For the text-containing cell, return its midpoint in (X, Y) coordinate format. 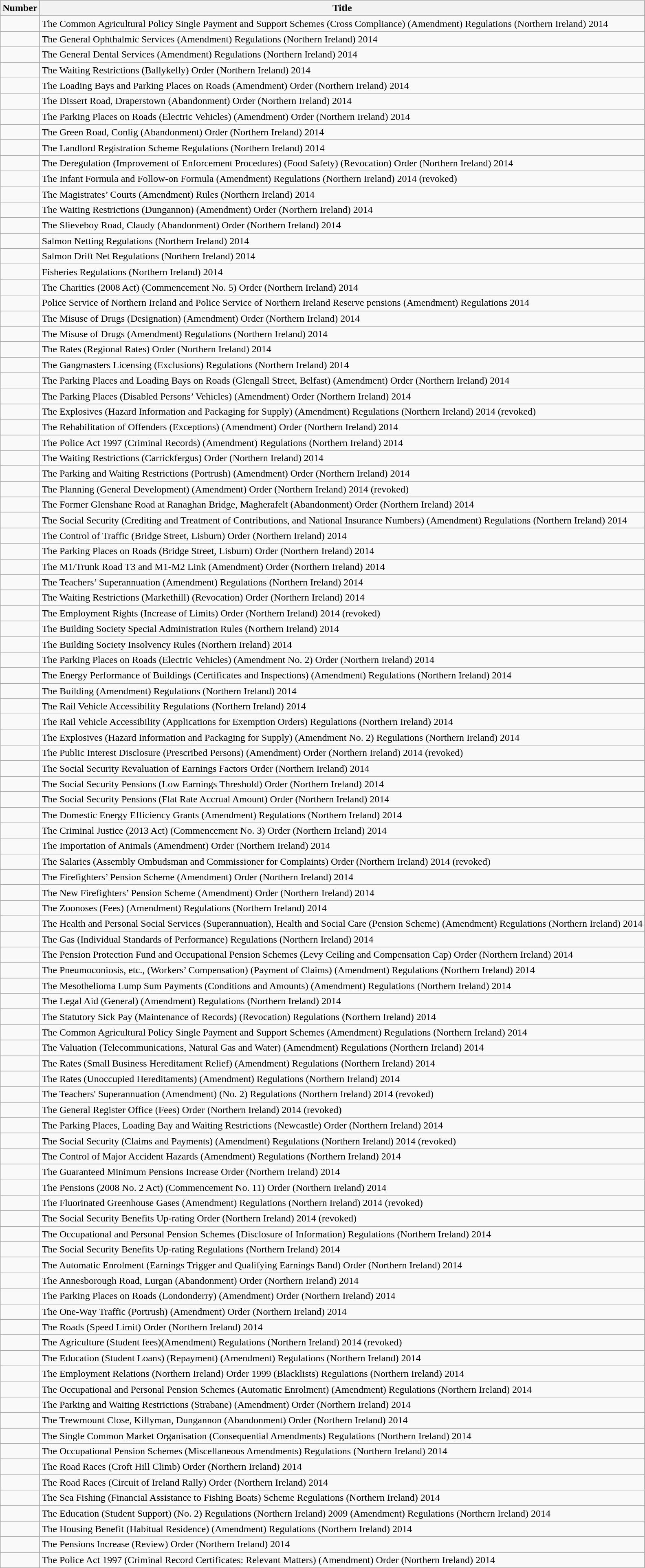
The Waiting Restrictions (Ballykelly) Order (Northern Ireland) 2014 (342, 70)
The Rehabilitation of Offenders (Exceptions) (Amendment) Order (Northern Ireland) 2014 (342, 427)
The Waiting Restrictions (Carrickfergus) Order (Northern Ireland) 2014 (342, 458)
The Education (Student Loans) (Repayment) (Amendment) Regulations (Northern Ireland) 2014 (342, 1358)
The Road Races (Croft Hill Climb) Order (Northern Ireland) 2014 (342, 1467)
The Rates (Regional Rates) Order (Northern Ireland) 2014 (342, 349)
The Health and Personal Social Services (Superannuation), Health and Social Care (Pension Scheme) (Amendment) Regulations (Northern Ireland) 2014 (342, 923)
The Pneumoconiosis, etc., (Workers’ Compensation) (Payment of Claims) (Amendment) Regulations (Northern Ireland) 2014 (342, 970)
The Criminal Justice (2013 Act) (Commencement No. 3) Order (Northern Ireland) 2014 (342, 830)
The Parking and Waiting Restrictions (Portrush) (Amendment) Order (Northern Ireland) 2014 (342, 474)
Police Service of Northern Ireland and Police Service of Northern Ireland Reserve pensions (Amendment) Regulations 2014 (342, 303)
The General Ophthalmic Services (Amendment) Regulations (Northern Ireland) 2014 (342, 39)
The Social Security (Crediting and Treatment of Contributions, and National Insurance Numbers) (Amendment) Regulations (Northern Ireland) 2014 (342, 520)
Number (20, 8)
The Pensions Increase (Review) Order (Northern Ireland) 2014 (342, 1544)
The Zoonoses (Fees) (Amendment) Regulations (Northern Ireland) 2014 (342, 908)
The Charities (2008 Act) (Commencement No. 5) Order (Northern Ireland) 2014 (342, 287)
The Teachers' Superannuation (Amendment) (No. 2) Regulations (Northern Ireland) 2014 (revoked) (342, 1094)
The Social Security (Claims and Payments) (Amendment) Regulations (Northern Ireland) 2014 (revoked) (342, 1141)
The Occupational and Personal Pension Schemes (Automatic Enrolment) (Amendment) Regulations (Northern Ireland) 2014 (342, 1389)
The Control of Traffic (Bridge Street, Lisburn) Order (Northern Ireland) 2014 (342, 536)
Salmon Drift Net Regulations (Northern Ireland) 2014 (342, 256)
The Social Security Revaluation of Earnings Factors Order (Northern Ireland) 2014 (342, 769)
The Energy Performance of Buildings (Certificates and Inspections) (Amendment) Regulations (Northern Ireland) 2014 (342, 675)
The Legal Aid (General) (Amendment) Regulations (Northern Ireland) 2014 (342, 1001)
The Single Common Market Organisation (Consequential Amendments) Regulations (Northern Ireland) 2014 (342, 1435)
The Building Society Special Administration Rules (Northern Ireland) 2014 (342, 629)
The Parking Places on Roads (Electric Vehicles) (Amendment No. 2) Order (Northern Ireland) 2014 (342, 660)
The General Register Office (Fees) Order (Northern Ireland) 2014 (revoked) (342, 1110)
The Social Security Benefits Up-rating Regulations (Northern Ireland) 2014 (342, 1250)
The Importation of Animals (Amendment) Order (Northern Ireland) 2014 (342, 846)
The Gangmasters Licensing (Exclusions) Regulations (Northern Ireland) 2014 (342, 365)
The Landlord Registration Scheme Regulations (Northern Ireland) 2014 (342, 148)
The Pension Protection Fund and Occupational Pension Schemes (Levy Ceiling and Compensation Cap) Order (Northern Ireland) 2014 (342, 955)
The M1/Trunk Road T3 and M1-M2 Link (Amendment) Order (Northern Ireland) 2014 (342, 567)
The Police Act 1997 (Criminal Record Certificates: Relevant Matters) (Amendment) Order (Northern Ireland) 2014 (342, 1560)
The Planning (General Development) (Amendment) Order (Northern Ireland) 2014 (revoked) (342, 489)
The Deregulation (Improvement of Enforcement Procedures) (Food Safety) (Revocation) Order (Northern Ireland) 2014 (342, 163)
The Police Act 1997 (Criminal Records) (Amendment) Regulations (Northern Ireland) 2014 (342, 442)
The Former Glenshane Road at Ranaghan Bridge, Magherafelt (Abandonment) Order (Northern Ireland) 2014 (342, 505)
The Trewmount Close, Killyman, Dungannon (Abandonment) Order (Northern Ireland) 2014 (342, 1420)
The Parking Places on Roads (Bridge Street, Lisburn) Order (Northern Ireland) 2014 (342, 551)
The Parking Places on Roads (Londonderry) (Amendment) Order (Northern Ireland) 2014 (342, 1296)
The Housing Benefit (Habitual Residence) (Amendment) Regulations (Northern Ireland) 2014 (342, 1529)
The Misuse of Drugs (Designation) (Amendment) Order (Northern Ireland) 2014 (342, 318)
The Fluorinated Greenhouse Gases (Amendment) Regulations (Northern Ireland) 2014 (revoked) (342, 1203)
The Social Security Pensions (Low Earnings Threshold) Order (Northern Ireland) 2014 (342, 784)
The Parking Places and Loading Bays on Roads (Glengall Street, Belfast) (Amendment) Order (Northern Ireland) 2014 (342, 380)
The Building (Amendment) Regulations (Northern Ireland) 2014 (342, 691)
Salmon Netting Regulations (Northern Ireland) 2014 (342, 241)
The Infant Formula and Follow-on Formula (Amendment) Regulations (Northern Ireland) 2014 (revoked) (342, 179)
The Common Agricultural Policy Single Payment and Support Schemes (Cross Compliance) (Amendment) Regulations (Northern Ireland) 2014 (342, 24)
The Waiting Restrictions (Markethill) (Revocation) Order (Northern Ireland) 2014 (342, 598)
The Green Road, Conlig (Abandonment) Order (Northern Ireland) 2014 (342, 132)
The Sea Fishing (Financial Assistance to Fishing Boats) Scheme Regulations (Northern Ireland) 2014 (342, 1498)
The Valuation (Telecommunications, Natural Gas and Water) (Amendment) Regulations (Northern Ireland) 2014 (342, 1048)
The Road Races (Circuit of Ireland Rally) Order (Northern Ireland) 2014 (342, 1482)
The Parking Places on Roads (Electric Vehicles) (Amendment) Order (Northern Ireland) 2014 (342, 117)
The One-Way Traffic (Portrush) (Amendment) Order (Northern Ireland) 2014 (342, 1312)
The Magistrates’ Courts (Amendment) Rules (Northern Ireland) 2014 (342, 194)
The Dissert Road, Draperstown (Abandonment) Order (Northern Ireland) 2014 (342, 101)
The Parking and Waiting Restrictions (Strabane) (Amendment) Order (Northern Ireland) 2014 (342, 1405)
The Rates (Small Business Hereditament Relief) (Amendment) Regulations (Northern Ireland) 2014 (342, 1063)
The Gas (Individual Standards of Performance) Regulations (Northern Ireland) 2014 (342, 939)
The Domestic Energy Efficiency Grants (Amendment) Regulations (Northern Ireland) 2014 (342, 815)
The Rail Vehicle Accessibility (Applications for Exemption Orders) Regulations (Northern Ireland) 2014 (342, 722)
The Firefighters’ Pension Scheme (Amendment) Order (Northern Ireland) 2014 (342, 877)
Title (342, 8)
The Mesothelioma Lump Sum Payments (Conditions and Amounts) (Amendment) Regulations (Northern Ireland) 2014 (342, 986)
The Guaranteed Minimum Pensions Increase Order (Northern Ireland) 2014 (342, 1172)
The Parking Places, Loading Bay and Waiting Restrictions (Newcastle) Order (Northern Ireland) 2014 (342, 1125)
The Social Security Pensions (Flat Rate Accrual Amount) Order (Northern Ireland) 2014 (342, 799)
The General Dental Services (Amendment) Regulations (Northern Ireland) 2014 (342, 55)
The Social Security Benefits Up-rating Order (Northern Ireland) 2014 (revoked) (342, 1219)
The Employment Relations (Northern Ireland) Order 1999 (Blacklists) Regulations (Northern Ireland) 2014 (342, 1374)
The Building Society Insolvency Rules (Northern Ireland) 2014 (342, 644)
The Rail Vehicle Accessibility Regulations (Northern Ireland) 2014 (342, 707)
The Occupational and Personal Pension Schemes (Disclosure of Information) Regulations (Northern Ireland) 2014 (342, 1234)
The Occupational Pension Schemes (Miscellaneous Amendments) Regulations (Northern Ireland) 2014 (342, 1451)
Fisheries Regulations (Northern Ireland) 2014 (342, 272)
The Rates (Unoccupied Hereditaments) (Amendment) Regulations (Northern Ireland) 2014 (342, 1079)
The Explosives (Hazard Information and Packaging for Supply) (Amendment No. 2) Regulations (Northern Ireland) 2014 (342, 738)
The Common Agricultural Policy Single Payment and Support Schemes (Amendment) Regulations (Northern Ireland) 2014 (342, 1032)
The Explosives (Hazard Information and Packaging for Supply) (Amendment) Regulations (Northern Ireland) 2014 (revoked) (342, 411)
The Teachers’ Superannuation (Amendment) Regulations (Northern Ireland) 2014 (342, 582)
The Agriculture (Student fees)(Amendment) Regulations (Northern Ireland) 2014 (revoked) (342, 1343)
The Misuse of Drugs (Amendment) Regulations (Northern Ireland) 2014 (342, 334)
The Public Interest Disclosure (Prescribed Persons) (Amendment) Order (Northern Ireland) 2014 (revoked) (342, 753)
The New Firefighters’ Pension Scheme (Amendment) Order (Northern Ireland) 2014 (342, 892)
The Roads (Speed Limit) Order (Northern Ireland) 2014 (342, 1327)
The Education (Student Support) (No. 2) Regulations (Northern Ireland) 2009 (Amendment) Regulations (Northern Ireland) 2014 (342, 1513)
The Employment Rights (Increase of Limits) Order (Northern Ireland) 2014 (revoked) (342, 613)
The Statutory Sick Pay (Maintenance of Records) (Revocation) Regulations (Northern Ireland) 2014 (342, 1017)
The Waiting Restrictions (Dungannon) (Amendment) Order (Northern Ireland) 2014 (342, 210)
The Control of Major Accident Hazards (Amendment) Regulations (Northern Ireland) 2014 (342, 1156)
The Loading Bays and Parking Places on Roads (Amendment) Order (Northern Ireland) 2014 (342, 86)
The Slieveboy Road, Claudy (Abandonment) Order (Northern Ireland) 2014 (342, 225)
The Pensions (2008 No. 2 Act) (Commencement No. 11) Order (Northern Ireland) 2014 (342, 1188)
The Salaries (Assembly Ombudsman and Commissioner for Complaints) Order (Northern Ireland) 2014 (revoked) (342, 861)
The Automatic Enrolment (Earnings Trigger and Qualifying Earnings Band) Order (Northern Ireland) 2014 (342, 1265)
The Parking Places (Disabled Persons’ Vehicles) (Amendment) Order (Northern Ireland) 2014 (342, 396)
The Annesborough Road, Lurgan (Abandonment) Order (Northern Ireland) 2014 (342, 1281)
